Output the [x, y] coordinate of the center of the cell containing the given text.  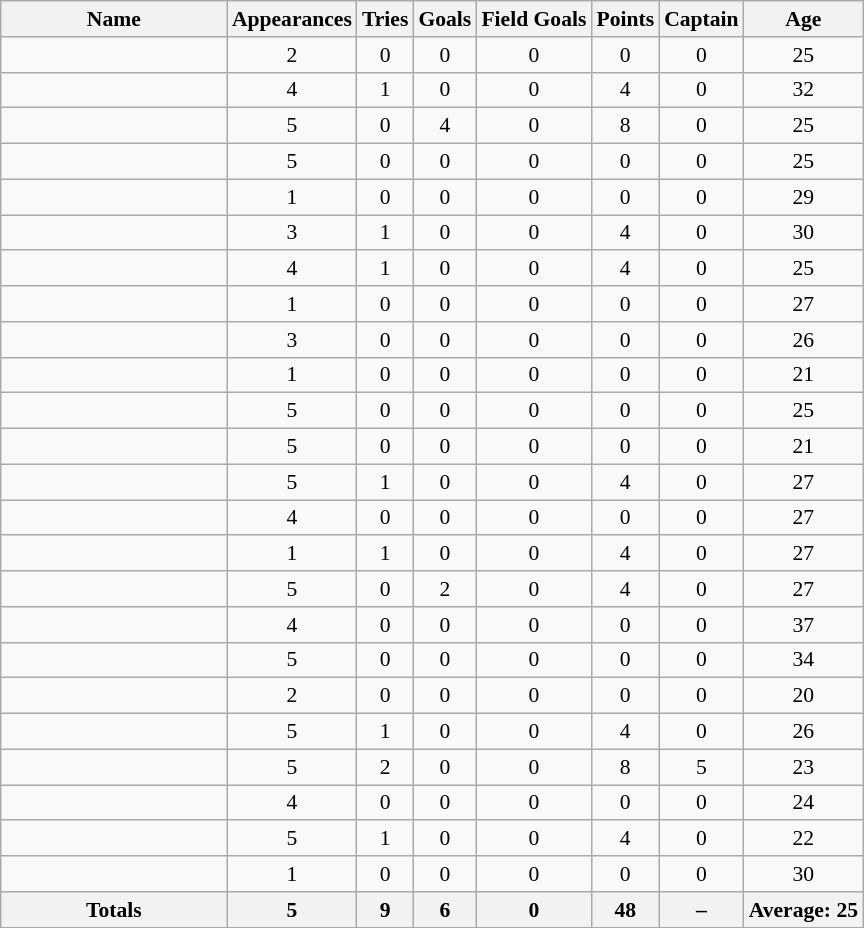
Totals [114, 910]
24 [804, 803]
6 [444, 910]
37 [804, 625]
23 [804, 767]
22 [804, 839]
20 [804, 696]
32 [804, 90]
Average: 25 [804, 910]
Name [114, 19]
Captain [702, 19]
29 [804, 197]
Tries [385, 19]
– [702, 910]
34 [804, 660]
Appearances [292, 19]
Goals [444, 19]
48 [625, 910]
Points [625, 19]
Field Goals [534, 19]
9 [385, 910]
Age [804, 19]
